Pinpoint the cell where the given text exists, returning its (x, y) midpoint coordinate. 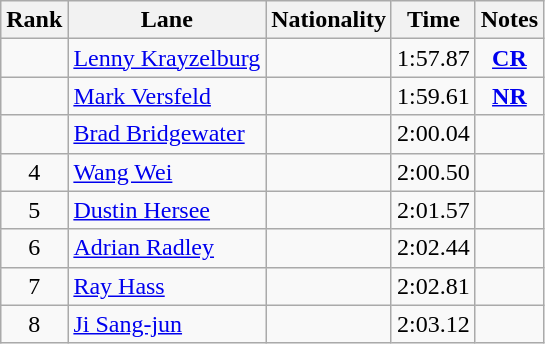
Lane (167, 20)
1:57.87 (433, 58)
2:00.04 (433, 134)
4 (34, 172)
CR (509, 58)
2:00.50 (433, 172)
2:02.44 (433, 248)
Notes (509, 20)
6 (34, 248)
Nationality (329, 20)
1:59.61 (433, 96)
8 (34, 324)
Dustin Hersee (167, 210)
NR (509, 96)
7 (34, 286)
Adrian Radley (167, 248)
5 (34, 210)
Lenny Krayzelburg (167, 58)
2:01.57 (433, 210)
Mark Versfeld (167, 96)
Brad Bridgewater (167, 134)
2:03.12 (433, 324)
Ji Sang-jun (167, 324)
Wang Wei (167, 172)
Rank (34, 20)
Ray Hass (167, 286)
2:02.81 (433, 286)
Time (433, 20)
